For the text-containing cell, return its midpoint in (X, Y) coordinate format. 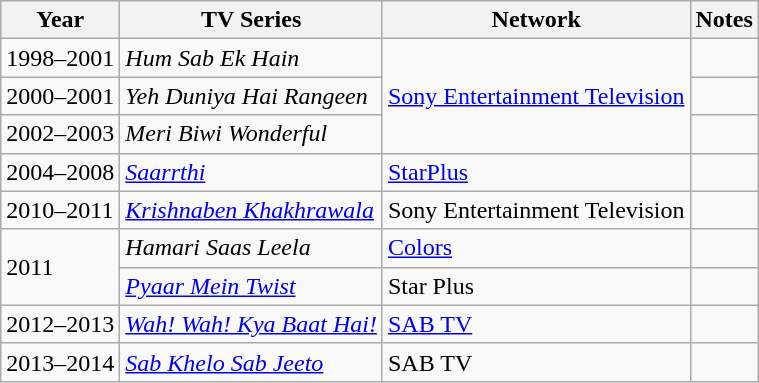
Sab Khelo Sab Jeeto (252, 362)
Star Plus (536, 286)
TV Series (252, 20)
2012–2013 (60, 324)
Notes (724, 20)
Hum Sab Ek Hain (252, 58)
2002–2003 (60, 134)
Colors (536, 248)
Yeh Duniya Hai Rangeen (252, 96)
2010–2011 (60, 210)
Krishnaben Khakhrawala (252, 210)
2013–2014 (60, 362)
Hamari Saas Leela (252, 248)
Saarrthi (252, 172)
Meri Biwi Wonderful (252, 134)
Network (536, 20)
1998–2001 (60, 58)
Pyaar Mein Twist (252, 286)
Year (60, 20)
StarPlus (536, 172)
Wah! Wah! Kya Baat Hai! (252, 324)
2000–2001 (60, 96)
2004–2008 (60, 172)
2011 (60, 267)
